Provide the (X, Y) coordinate of the cell's center where the given text is located.  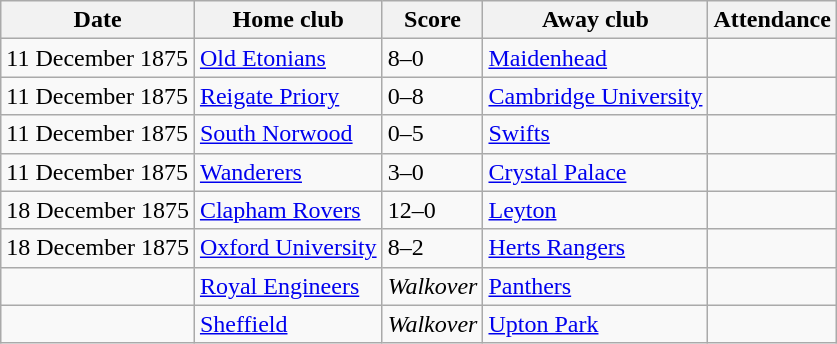
Clapham Rovers (288, 210)
3–0 (432, 172)
Upton Park (596, 324)
Wanderers (288, 172)
Maidenhead (596, 58)
8–0 (432, 58)
Score (432, 20)
0–8 (432, 96)
Oxford University (288, 248)
0–5 (432, 134)
Cambridge University (596, 96)
Leyton (596, 210)
Date (98, 20)
Reigate Priory (288, 96)
Swifts (596, 134)
Away club (596, 20)
South Norwood (288, 134)
Home club (288, 20)
Panthers (596, 286)
12–0 (432, 210)
Crystal Palace (596, 172)
Royal Engineers (288, 286)
Old Etonians (288, 58)
8–2 (432, 248)
Sheffield (288, 324)
Attendance (772, 20)
Herts Rangers (596, 248)
